Output the (X, Y) coordinate of the center of the cell containing the given text.  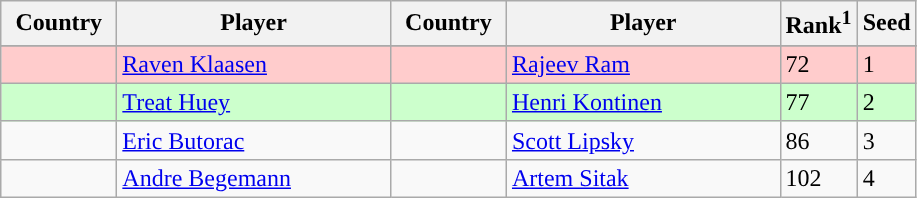
72 (818, 64)
77 (818, 102)
86 (818, 140)
Andre Begemann (254, 178)
Rank1 (818, 24)
4 (886, 178)
Raven Klaasen (254, 64)
Eric Butorac (254, 140)
Rajeev Ram (643, 64)
1 (886, 64)
2 (886, 102)
Seed (886, 24)
3 (886, 140)
Scott Lipsky (643, 140)
Henri Kontinen (643, 102)
Treat Huey (254, 102)
Artem Sitak (643, 178)
102 (818, 178)
